Extract the (x, y) coordinate from the center of the cell holding the provided text.  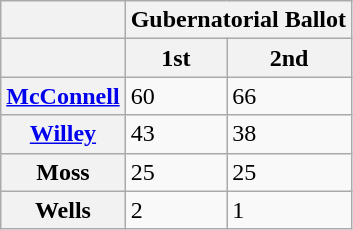
66 (290, 96)
Wells (63, 210)
43 (176, 134)
1 (290, 210)
38 (290, 134)
2 (176, 210)
Gubernatorial Ballot (238, 20)
Willey (63, 134)
60 (176, 96)
2nd (290, 58)
Moss (63, 172)
McConnell (63, 96)
1st (176, 58)
